Locate the cell with the specified text and output its [X, Y] center coordinate. 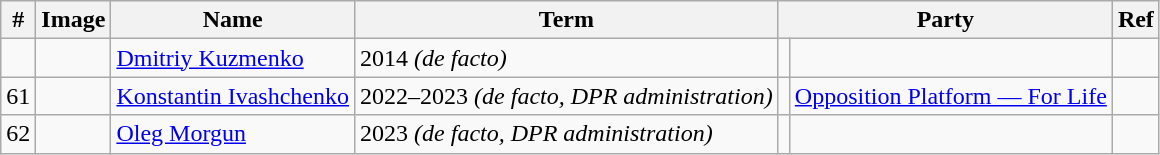
# [18, 20]
Party [945, 20]
62 [18, 134]
Oleg Morgun [233, 134]
Opposition Platform — For Life [950, 96]
Ref [1136, 20]
61 [18, 96]
Konstantin Ivashchenko [233, 96]
Image [74, 20]
2023 (de facto, DPR administration) [567, 134]
2014 (de facto) [567, 58]
Term [567, 20]
Dmitriy Kuzmenko [233, 58]
2022–2023 (de facto, DPR administration) [567, 96]
Name [233, 20]
